Detect which cell encompasses the target text, then output its [x, y] center coordinate. 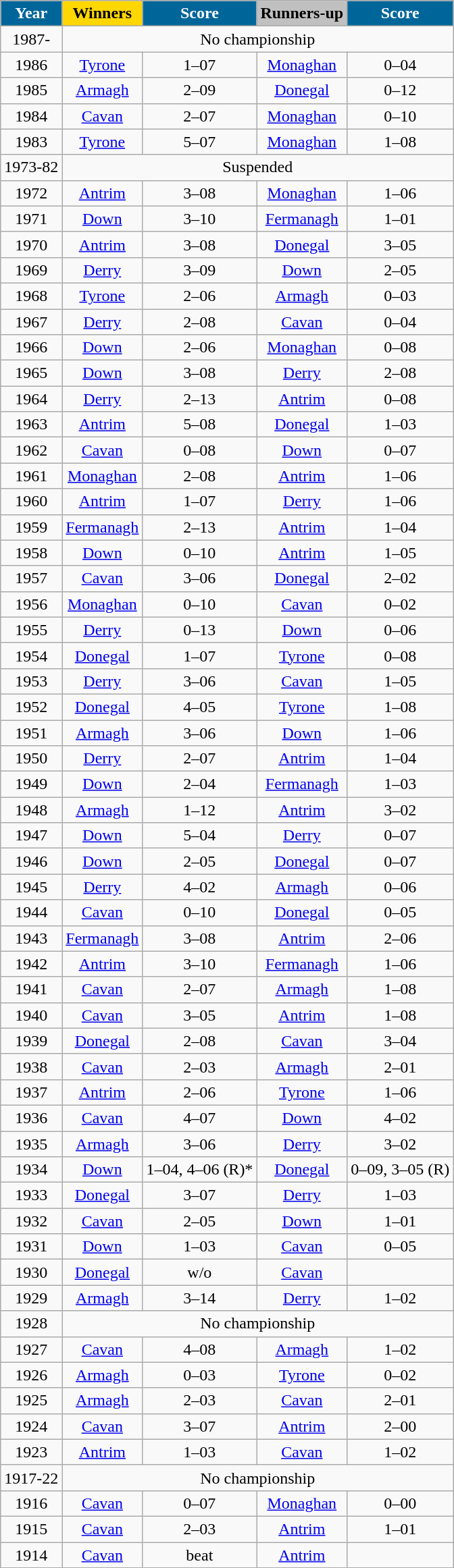
2–02 [400, 578]
4–08 [200, 1349]
1924 [31, 1426]
1943 [31, 938]
1935 [31, 1144]
2–00 [400, 1426]
5–08 [200, 425]
1964 [31, 399]
1954 [31, 655]
1986 [31, 65]
0–00 [400, 1503]
1929 [31, 1298]
1945 [31, 887]
1965 [31, 373]
1951 [31, 732]
1928 [31, 1324]
1947 [31, 836]
1931 [31, 1247]
1917-22 [31, 1478]
5–04 [200, 836]
2–04 [200, 784]
1985 [31, 90]
3–04 [400, 1041]
1–04, 4–06 (R)* [200, 1170]
1939 [31, 1041]
1983 [31, 142]
Runners-up [302, 13]
1950 [31, 759]
1941 [31, 990]
1915 [31, 1529]
1958 [31, 553]
2–09 [200, 90]
1963 [31, 425]
1916 [31, 1503]
1984 [31, 116]
1946 [31, 861]
1962 [31, 450]
1925 [31, 1401]
3–09 [200, 270]
5–07 [200, 142]
0–09, 3–05 (R) [400, 1170]
1942 [31, 964]
1960 [31, 502]
w/o [200, 1272]
1940 [31, 1015]
1966 [31, 348]
1923 [31, 1452]
Suspended [258, 167]
4–07 [200, 1118]
1938 [31, 1066]
1948 [31, 810]
1933 [31, 1195]
1944 [31, 913]
0–13 [200, 630]
Winners [103, 13]
0–12 [400, 90]
1914 [31, 1555]
1961 [31, 476]
Year [31, 13]
1967 [31, 322]
1934 [31, 1170]
1949 [31, 784]
1968 [31, 296]
1970 [31, 244]
1932 [31, 1221]
1–12 [200, 810]
1957 [31, 578]
1971 [31, 219]
1937 [31, 1092]
1952 [31, 707]
1969 [31, 270]
1972 [31, 193]
3–14 [200, 1298]
1926 [31, 1375]
1959 [31, 527]
1936 [31, 1118]
1953 [31, 681]
1930 [31, 1272]
1987- [31, 39]
1973-82 [31, 167]
1956 [31, 604]
1955 [31, 630]
beat [200, 1555]
4–05 [200, 707]
1927 [31, 1349]
